Return (X, Y) of the center of cell containing provided text 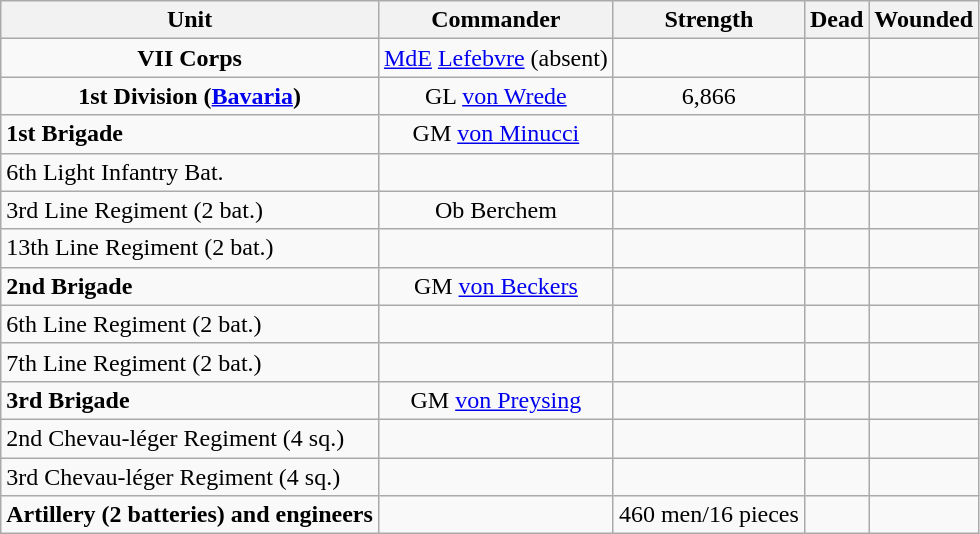
GM von Minucci (496, 134)
6,866 (708, 96)
Unit (190, 20)
7th Line Regiment (2 bat.) (190, 362)
3rd Chevau-léger Regiment (4 sq.) (190, 477)
460 men/16 pieces (708, 515)
VII Corps (190, 58)
MdE Lefebvre (absent) (496, 58)
1st Brigade (190, 134)
3rd Line Regiment (2 bat.) (190, 210)
Commander (496, 20)
Ob Berchem (496, 210)
Artillery (2 batteries) and engineers (190, 515)
GM von Preysing (496, 400)
1st Division (Bavaria) (190, 96)
13th Line Regiment (2 bat.) (190, 248)
Dead (836, 20)
2nd Brigade (190, 286)
GL von Wrede (496, 96)
GM von Beckers (496, 286)
Strength (708, 20)
Wounded (924, 20)
3rd Brigade (190, 400)
6th Line Regiment (2 bat.) (190, 324)
6th Light Infantry Bat. (190, 172)
2nd Chevau-léger Regiment (4 sq.) (190, 438)
